Provide the (x, y) coordinate of the cell's center where the given text is located.  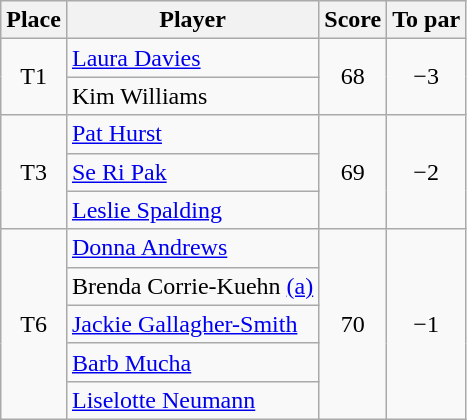
Leslie Spalding (192, 210)
Score (353, 20)
68 (353, 77)
T1 (34, 77)
Brenda Corrie-Kuehn (a) (192, 286)
Laura Davies (192, 58)
−1 (426, 324)
Barb Mucha (192, 362)
−3 (426, 77)
−2 (426, 172)
Jackie Gallagher-Smith (192, 324)
Kim Williams (192, 96)
Donna Andrews (192, 248)
T3 (34, 172)
T6 (34, 324)
Player (192, 20)
Pat Hurst (192, 134)
69 (353, 172)
Place (34, 20)
Se Ri Pak (192, 172)
Liselotte Neumann (192, 400)
To par (426, 20)
70 (353, 324)
